For the text-containing cell, return its midpoint in [x, y] coordinate format. 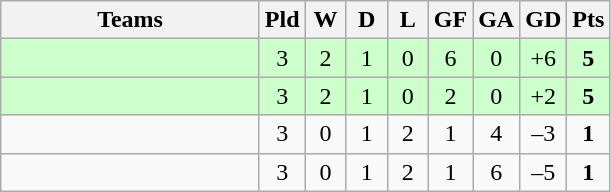
GF [450, 20]
–5 [544, 172]
D [366, 20]
+6 [544, 58]
L [408, 20]
W [326, 20]
GD [544, 20]
+2 [544, 96]
Pld [282, 20]
4 [496, 134]
Teams [130, 20]
–3 [544, 134]
Pts [588, 20]
GA [496, 20]
